Find where the given text appears and provide that cell's center as [X, Y] coordinate. 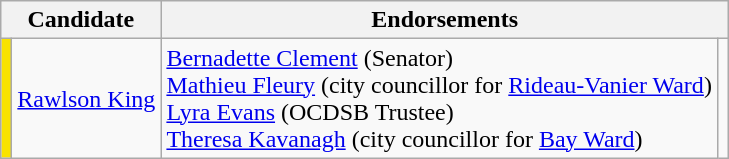
Rawlson King [86, 98]
Endorsements [445, 20]
Candidate [81, 20]
